Locate the cell with the specified text and output its (x, y) center coordinate. 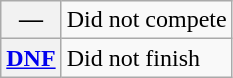
— (31, 20)
Did not compete (146, 20)
Did not finish (146, 58)
DNF (31, 58)
